Locate the cell with the specified text and output its (X, Y) center coordinate. 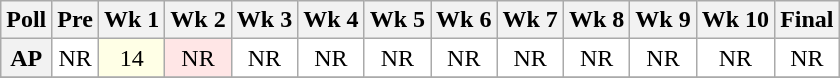
Wk 5 (397, 20)
Wk 7 (530, 20)
Wk 2 (198, 20)
Wk 1 (131, 20)
AP (26, 58)
Poll (26, 20)
Wk 9 (663, 20)
Wk 6 (464, 20)
Final (807, 20)
Wk 3 (264, 20)
Wk 4 (331, 20)
Wk 8 (596, 20)
Pre (76, 20)
14 (131, 58)
Wk 10 (735, 20)
